Return [X, Y] of the center of cell containing provided text 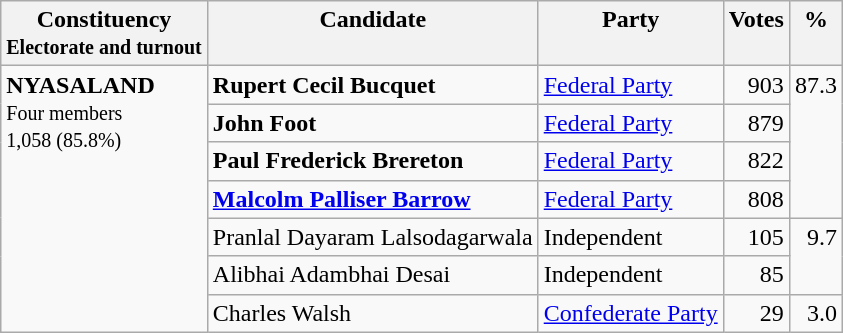
Malcolm Palliser Barrow [372, 199]
Votes [756, 34]
808 [756, 199]
903 [756, 85]
9.7 [816, 256]
87.3 [816, 142]
Candidate [372, 34]
Confederate Party [630, 313]
822 [756, 161]
3.0 [816, 313]
% [816, 34]
NYASALANDFour members1,058 (85.8%) [104, 199]
Party [630, 34]
ConstituencyElectorate and turnout [104, 34]
29 [756, 313]
879 [756, 123]
85 [756, 275]
Charles Walsh [372, 313]
Rupert Cecil Bucquet [372, 85]
Pranlal Dayaram Lalsodagarwala [372, 237]
Alibhai Adambhai Desai [372, 275]
105 [756, 237]
Paul Frederick Brereton [372, 161]
John Foot [372, 123]
